Return [X, Y] of the center of cell containing provided text 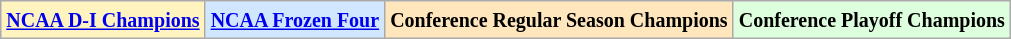
Conference Regular Season Champions [560, 20]
Conference Playoff Champions [872, 20]
NCAA Frozen Four [295, 20]
NCAA D-I Champions [103, 20]
